Detect which cell encompasses the target text, then output its [x, y] center coordinate. 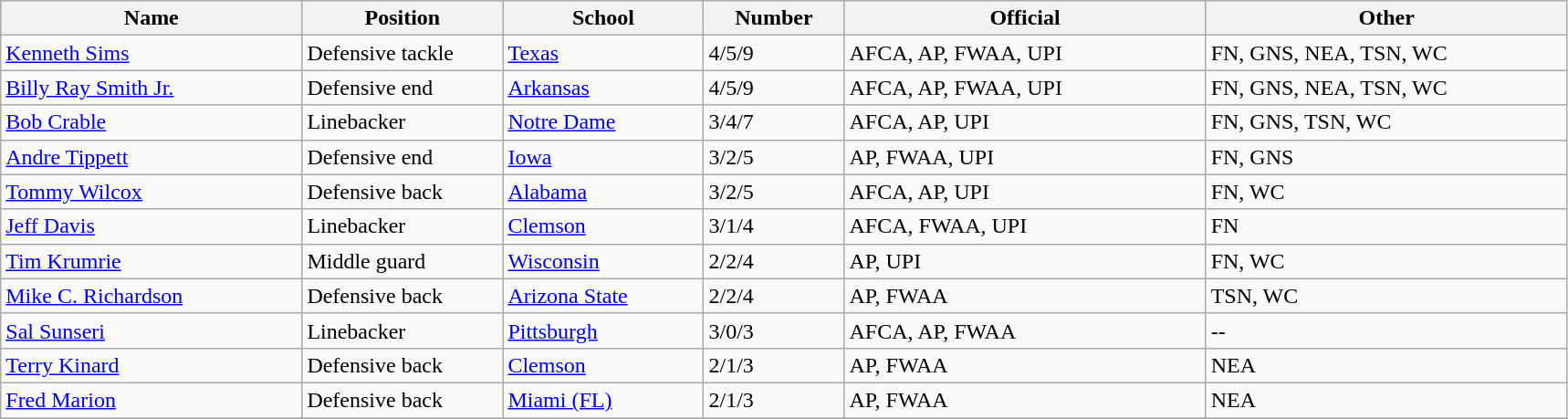
AP, FWAA, UPI [1025, 157]
Iowa [603, 157]
Wisconsin [603, 261]
FN, GNS, TSN, WC [1386, 122]
Official [1025, 18]
Fred Marion [152, 400]
Tim Krumrie [152, 261]
3/4/7 [774, 122]
-- [1386, 330]
Bob Crable [152, 122]
Terry Kinard [152, 365]
Name [152, 18]
Alabama [603, 192]
3/0/3 [774, 330]
Jeff Davis [152, 226]
Position [402, 18]
AFCA, AP, FWAA [1025, 330]
Andre Tippett [152, 157]
Billy Ray Smith Jr. [152, 88]
Other [1386, 18]
FN [1386, 226]
Miami (FL) [603, 400]
Sal Sunseri [152, 330]
Arkansas [603, 88]
School [603, 18]
Arizona State [603, 296]
Kenneth Sims [152, 53]
Number [774, 18]
3/1/4 [774, 226]
Pittsburgh [603, 330]
AFCA, FWAA, UPI [1025, 226]
Texas [603, 53]
Defensive tackle [402, 53]
Middle guard [402, 261]
Mike C. Richardson [152, 296]
AP, UPI [1025, 261]
Notre Dame [603, 122]
FN, GNS [1386, 157]
TSN, WC [1386, 296]
Tommy Wilcox [152, 192]
